Return [X, Y] of the center of cell containing provided text 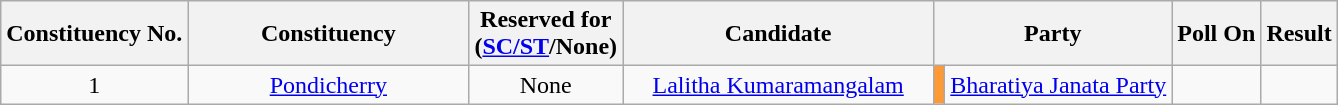
Pondicherry [328, 85]
Bharatiya Janata Party [1058, 85]
Constituency [328, 34]
1 [94, 85]
Lalitha Kumaramangalam [778, 85]
Result [1299, 34]
Party [1053, 34]
Reserved for(SC/ST/None) [546, 34]
None [546, 85]
Constituency No. [94, 34]
Poll On [1216, 34]
Candidate [778, 34]
